Output the [X, Y] coordinate of the center of the cell containing the given text.  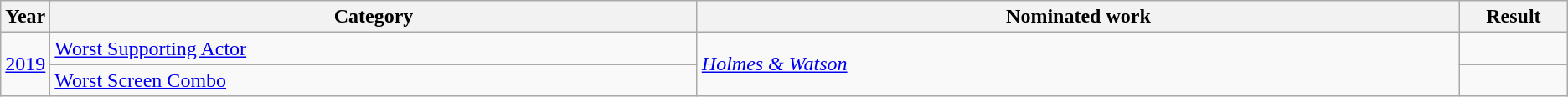
Year [25, 17]
Worst Screen Combo [374, 80]
Worst Supporting Actor [374, 48]
Category [374, 17]
Result [1514, 17]
2019 [25, 64]
Nominated work [1078, 17]
Holmes & Watson [1078, 64]
